Return (X, Y) of the center of cell containing provided text 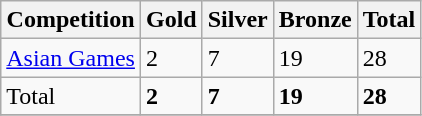
Competition (71, 20)
Asian Games (71, 58)
Bronze (315, 20)
Silver (238, 20)
Gold (171, 20)
